Detect which cell encompasses the target text, then output its [X, Y] center coordinate. 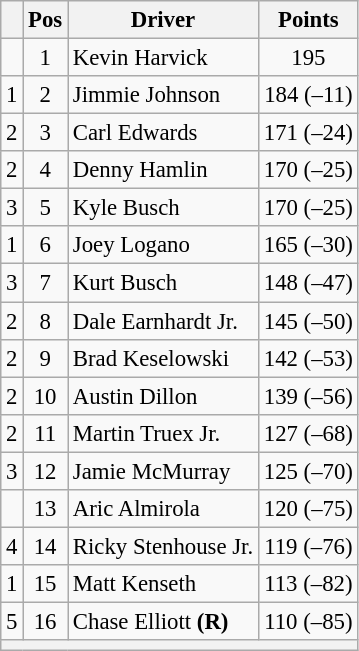
Carl Edwards [164, 133]
11 [46, 433]
14 [46, 546]
Chase Elliott (R) [164, 621]
10 [46, 396]
13 [46, 509]
9 [46, 358]
Kevin Harvick [164, 58]
195 [308, 58]
12 [46, 471]
15 [46, 584]
Jamie McMurray [164, 471]
8 [46, 321]
6 [46, 245]
110 (–85) [308, 621]
Jimmie Johnson [164, 95]
7 [46, 283]
125 (–70) [308, 471]
184 (–11) [308, 95]
Denny Hamlin [164, 170]
119 (–76) [308, 546]
Ricky Stenhouse Jr. [164, 546]
Joey Logano [164, 245]
Brad Keselowski [164, 358]
113 (–82) [308, 584]
145 (–50) [308, 321]
127 (–68) [308, 433]
Matt Kenseth [164, 584]
Martin Truex Jr. [164, 433]
148 (–47) [308, 283]
139 (–56) [308, 396]
Driver [164, 20]
16 [46, 621]
171 (–24) [308, 133]
165 (–30) [308, 245]
120 (–75) [308, 509]
Dale Earnhardt Jr. [164, 321]
142 (–53) [308, 358]
Kyle Busch [164, 208]
Austin Dillon [164, 396]
Kurt Busch [164, 283]
Aric Almirola [164, 509]
Points [308, 20]
Pos [46, 20]
